From the cell containing the given text, extract its center point as (x, y) coordinate. 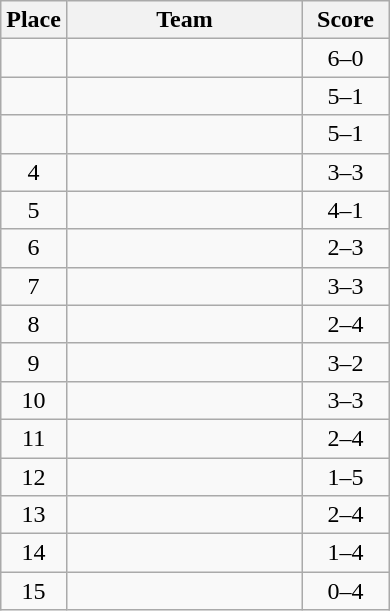
8 (34, 324)
1–5 (346, 477)
3–2 (346, 362)
Team (184, 20)
4–1 (346, 210)
13 (34, 515)
Place (34, 20)
9 (34, 362)
6–0 (346, 58)
15 (34, 591)
2–3 (346, 248)
Score (346, 20)
11 (34, 438)
7 (34, 286)
6 (34, 248)
4 (34, 172)
1–4 (346, 553)
12 (34, 477)
5 (34, 210)
0–4 (346, 591)
10 (34, 400)
14 (34, 553)
